Detect which cell encompasses the target text, then output its [x, y] center coordinate. 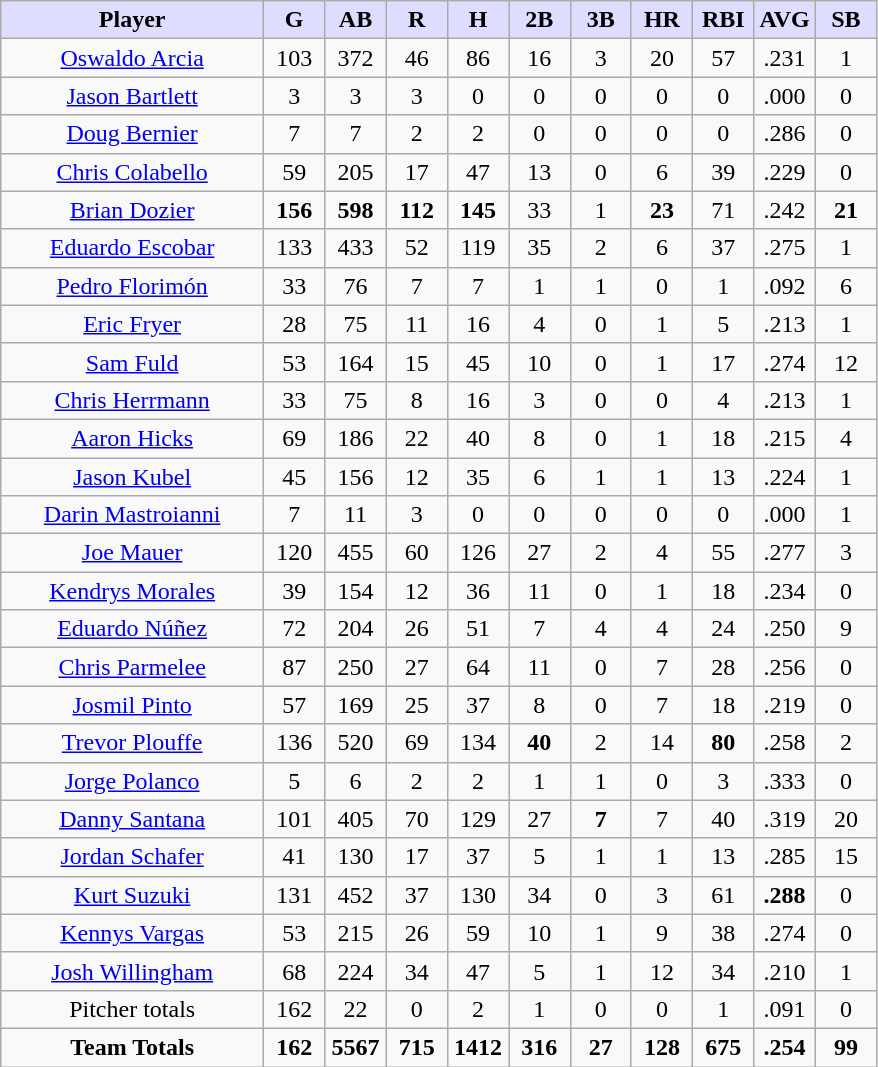
Chris Herrmann [132, 400]
60 [416, 553]
Jason Kubel [132, 477]
.215 [784, 438]
52 [416, 248]
Darin Mastroianni [132, 515]
Jorge Polanco [132, 781]
36 [478, 591]
Pedro Florimón [132, 286]
Pitcher totals [132, 1009]
204 [356, 629]
Doug Bernier [132, 134]
126 [478, 553]
2B [540, 20]
R [416, 20]
46 [416, 58]
99 [846, 1047]
H [478, 20]
119 [478, 248]
80 [724, 743]
64 [478, 667]
76 [356, 286]
38 [724, 933]
205 [356, 172]
Jordan Schafer [132, 857]
433 [356, 248]
72 [294, 629]
.229 [784, 172]
112 [416, 210]
.256 [784, 667]
Josh Willingham [132, 971]
AB [356, 20]
.224 [784, 477]
120 [294, 553]
455 [356, 553]
Chris Colabello [132, 172]
103 [294, 58]
Trevor Plouffe [132, 743]
316 [540, 1047]
SB [846, 20]
.275 [784, 248]
.091 [784, 1009]
5567 [356, 1047]
.254 [784, 1047]
55 [724, 553]
598 [356, 210]
129 [478, 819]
715 [416, 1047]
Player [132, 20]
186 [356, 438]
Kendrys Morales [132, 591]
154 [356, 591]
Jason Bartlett [132, 96]
AVG [784, 20]
Danny Santana [132, 819]
.231 [784, 58]
Josmil Pinto [132, 705]
.092 [784, 286]
25 [416, 705]
87 [294, 667]
250 [356, 667]
51 [478, 629]
86 [478, 58]
Team Totals [132, 1047]
.250 [784, 629]
136 [294, 743]
.288 [784, 895]
.277 [784, 553]
.219 [784, 705]
24 [724, 629]
70 [416, 819]
169 [356, 705]
Eduardo Núñez [132, 629]
Eric Fryer [132, 324]
Oswaldo Arcia [132, 58]
Chris Parmelee [132, 667]
145 [478, 210]
Kurt Suzuki [132, 895]
23 [662, 210]
.242 [784, 210]
21 [846, 210]
215 [356, 933]
405 [356, 819]
.333 [784, 781]
.285 [784, 857]
133 [294, 248]
.210 [784, 971]
.258 [784, 743]
41 [294, 857]
Aaron Hicks [132, 438]
128 [662, 1047]
68 [294, 971]
G [294, 20]
675 [724, 1047]
Kennys Vargas [132, 933]
.319 [784, 819]
14 [662, 743]
Brian Dozier [132, 210]
Eduardo Escobar [132, 248]
.286 [784, 134]
Sam Fuld [132, 362]
520 [356, 743]
134 [478, 743]
131 [294, 895]
1412 [478, 1047]
.234 [784, 591]
452 [356, 895]
224 [356, 971]
372 [356, 58]
Joe Mauer [132, 553]
61 [724, 895]
71 [724, 210]
3B [600, 20]
HR [662, 20]
164 [356, 362]
101 [294, 819]
RBI [724, 20]
